Identify which cell holds the provided text, then report its [x, y] central coordinate. 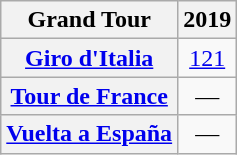
121 [208, 58]
Vuelta a España [90, 134]
Tour de France [90, 96]
Grand Tour [90, 20]
2019 [208, 20]
Giro d'Italia [90, 58]
